For the text-containing cell, return its midpoint in (X, Y) coordinate format. 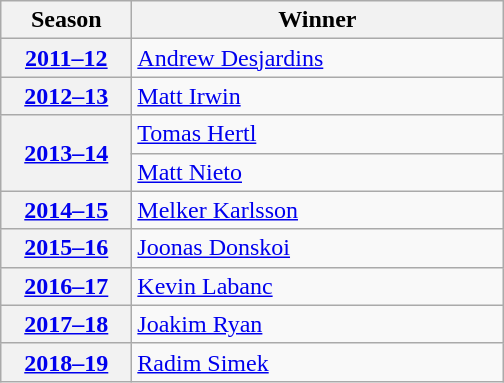
Kevin Labanc (318, 286)
2012–13 (66, 96)
Joakim Ryan (318, 324)
2011–12 (66, 58)
Tomas Hertl (318, 134)
2015–16 (66, 248)
2018–19 (66, 362)
Andrew Desjardins (318, 58)
Radim Simek (318, 362)
2017–18 (66, 324)
Season (66, 20)
Matt Nieto (318, 172)
Matt Irwin (318, 96)
2016–17 (66, 286)
Melker Karlsson (318, 210)
2014–15 (66, 210)
Joonas Donskoi (318, 248)
2013–14 (66, 153)
Winner (318, 20)
